Provide the (X, Y) coordinate of the cell's center where the given text is located.  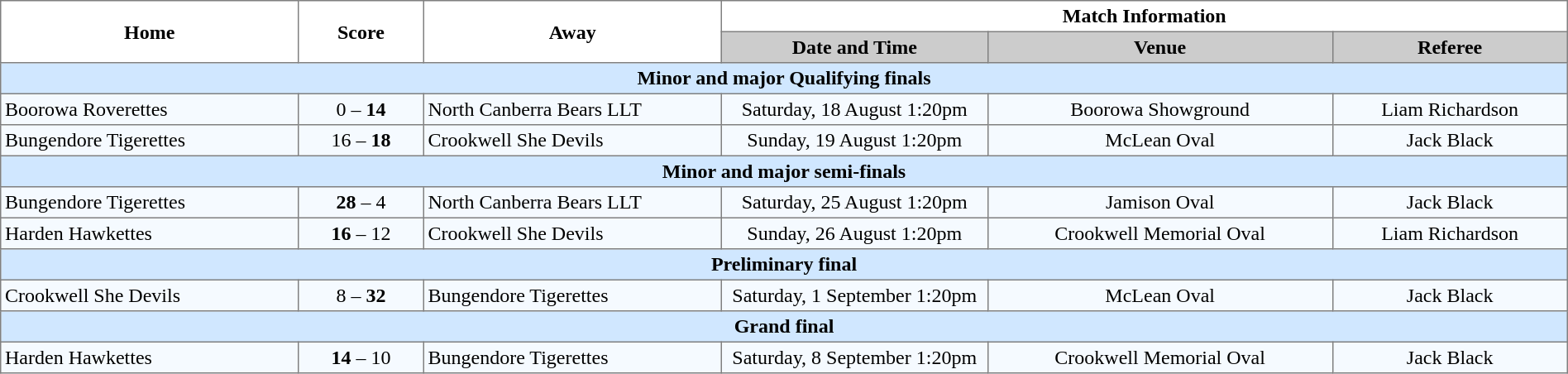
0 – 14 (361, 109)
Jamison Oval (1159, 203)
28 – 4 (361, 203)
Saturday, 1 September 1:20pm (854, 295)
16 – 12 (361, 233)
Boorowa Showground (1159, 109)
Away (572, 31)
16 – 18 (361, 141)
Sunday, 26 August 1:20pm (854, 233)
Boorowa Roverettes (150, 109)
Referee (1450, 47)
Match Information (1145, 17)
14 – 10 (361, 357)
Saturday, 8 September 1:20pm (854, 357)
Score (361, 31)
Preliminary final (784, 265)
Saturday, 18 August 1:20pm (854, 109)
8 – 32 (361, 295)
Saturday, 25 August 1:20pm (854, 203)
Date and Time (854, 47)
Minor and major Qualifying finals (784, 79)
Home (150, 31)
Sunday, 19 August 1:20pm (854, 141)
Grand final (784, 327)
Minor and major semi-finals (784, 171)
Venue (1159, 47)
